From the cell containing the given text, extract its center point as (x, y) coordinate. 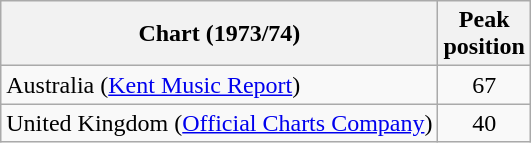
40 (484, 123)
67 (484, 85)
Peak position (484, 34)
United Kingdom (Official Charts Company) (220, 123)
Chart (1973/74) (220, 34)
Australia (Kent Music Report) (220, 85)
